Scan for the cell matching the given text and deliver its [x, y] coordinate at center. 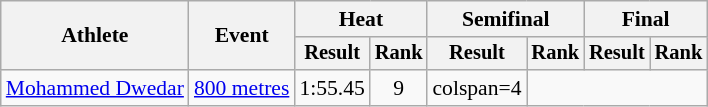
1:55.45 [332, 88]
Athlete [95, 36]
Mohammed Dwedar [95, 88]
colspan=4 [476, 88]
Final [646, 19]
Heat [360, 19]
9 [399, 88]
Semifinal [506, 19]
Event [242, 36]
800 metres [242, 88]
